Locate the cell with the specified text and output its [X, Y] center coordinate. 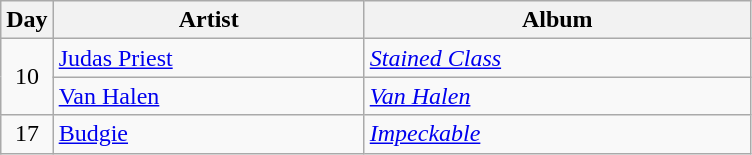
10 [27, 77]
Budgie [208, 134]
Impeckable [557, 134]
Stained Class [557, 58]
Artist [208, 20]
17 [27, 134]
Album [557, 20]
Day [27, 20]
Judas Priest [208, 58]
